Capture the cell that displays the provided text and extract its (x, y) central coordinate. 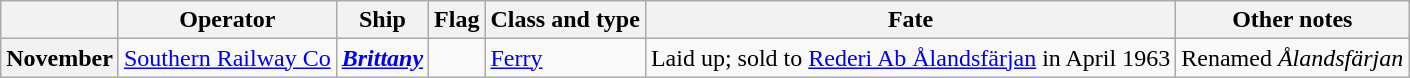
Ship (382, 20)
Brittany (382, 58)
Flag (457, 20)
Other notes (1292, 20)
Ferry (565, 58)
Class and type (565, 20)
Renamed Ålandsfärjan (1292, 58)
November (60, 58)
Fate (910, 20)
Operator (227, 20)
Southern Railway Co (227, 58)
Laid up; sold to Rederi Ab Ålandsfärjan in April 1963 (910, 58)
